Search for the cell housing the specified text and yield its [X, Y] center coordinate. 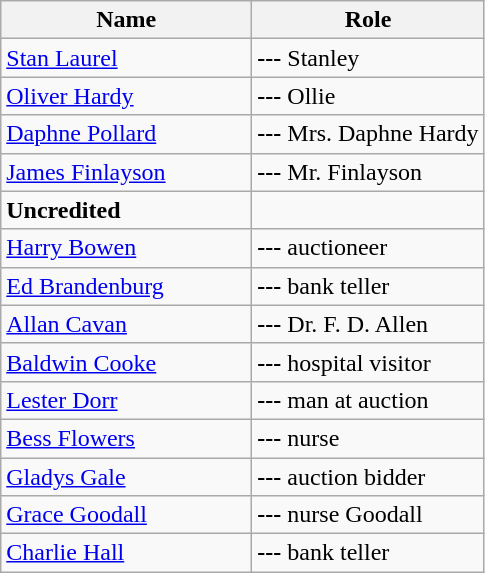
Uncredited [126, 210]
Lester Dorr [126, 400]
Stan Laurel [126, 58]
Name [126, 20]
Bess Flowers [126, 438]
Grace Goodall [126, 515]
--- Mr. Finlayson [368, 172]
Daphne Pollard [126, 134]
--- Dr. F. D. Allen [368, 324]
James Finlayson [126, 172]
--- man at auction [368, 400]
--- Mrs. Daphne Hardy [368, 134]
Ed Brandenburg [126, 286]
Charlie Hall [126, 553]
Baldwin Cooke [126, 362]
Role [368, 20]
--- Stanley [368, 58]
Allan Cavan [126, 324]
--- Ollie [368, 96]
--- nurse [368, 438]
--- auction bidder [368, 477]
--- auctioneer [368, 248]
--- nurse Goodall [368, 515]
Harry Bowen [126, 248]
Oliver Hardy [126, 96]
--- hospital visitor [368, 362]
Gladys Gale [126, 477]
